Scan for the cell matching the given text and deliver its (X, Y) coordinate at center. 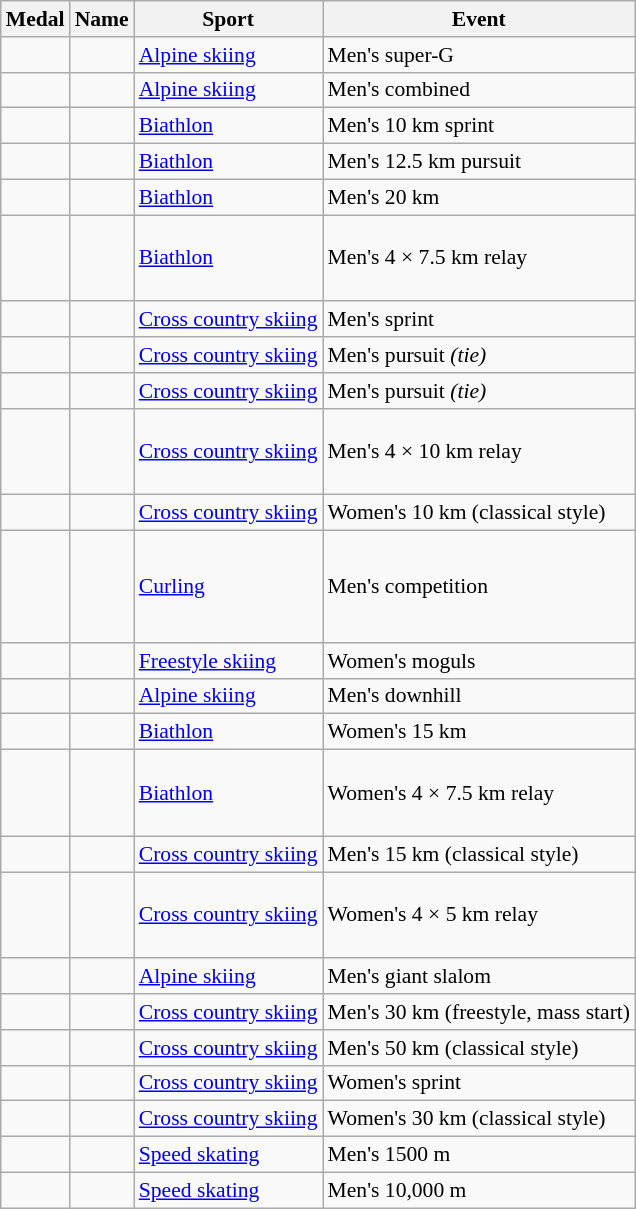
Men's 15 km (classical style) (480, 854)
Women's moguls (480, 661)
Men's 10 km sprint (480, 126)
Women's 30 km (classical style) (480, 1119)
Men's 4 × 7.5 km relay (480, 258)
Name (102, 19)
Men's 20 km (480, 197)
Women's 15 km (480, 732)
Men's 12.5 km pursuit (480, 162)
Men's 50 km (classical style) (480, 1048)
Men's 1500 m (480, 1155)
Curling (228, 587)
Men's 4 × 10 km relay (480, 452)
Women's 10 km (classical style) (480, 513)
Men's giant slalom (480, 977)
Men's combined (480, 90)
Women's sprint (480, 1083)
Men's downhill (480, 696)
Medal (36, 19)
Women's 4 × 7.5 km relay (480, 794)
Women's 4 × 5 km relay (480, 916)
Men's competition (480, 587)
Men's 10,000 m (480, 1190)
Men's super-G (480, 55)
Freestyle skiing (228, 661)
Sport (228, 19)
Event (480, 19)
Men's 30 km (freestyle, mass start) (480, 1012)
Men's sprint (480, 320)
